Return [x, y] of the center of cell containing provided text 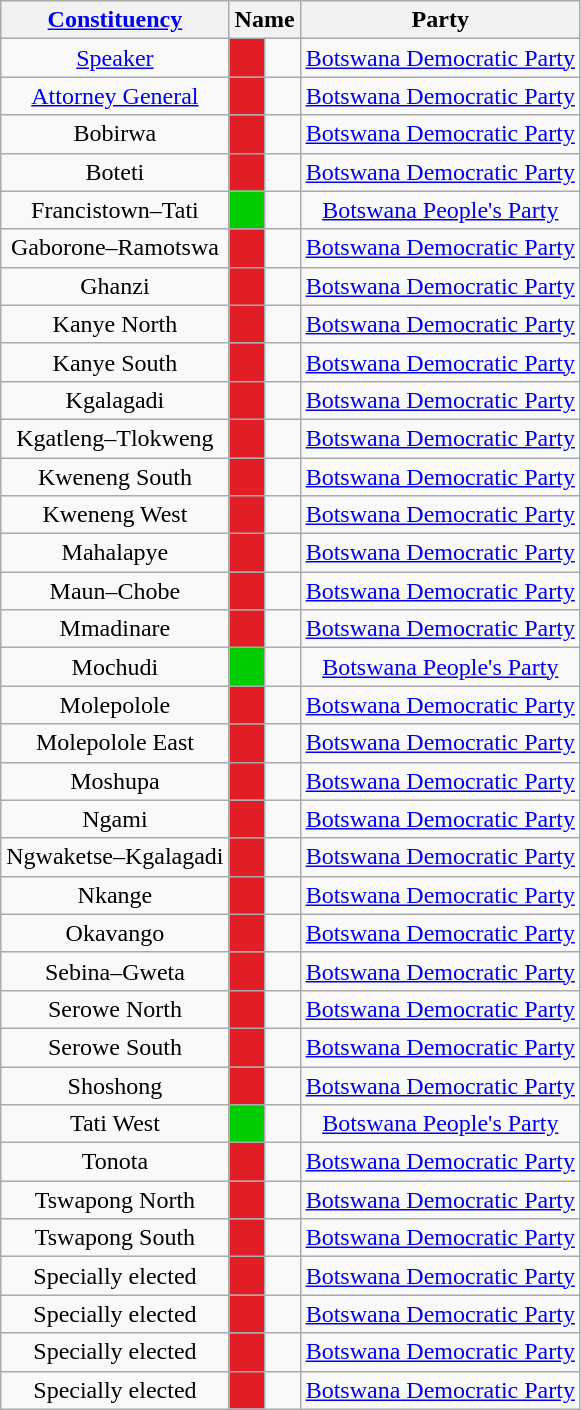
Kweneng West [115, 515]
Molepolole [115, 705]
Boteti [115, 172]
Shoshong [115, 1085]
Kanye South [115, 362]
Maun–Chobe [115, 591]
Francistown–Tati [115, 210]
Ngami [115, 819]
Moshupa [115, 781]
Constituency [115, 20]
Sebina–Gweta [115, 971]
Kweneng South [115, 477]
Party [440, 20]
Mahalapye [115, 553]
Serowe North [115, 1009]
Serowe South [115, 1047]
Gaborone–Ramotswa [115, 248]
Attorney General [115, 96]
Kanye North [115, 324]
Name [264, 20]
Kgalagadi [115, 400]
Tswapong North [115, 1200]
Mmadinare [115, 629]
Bobirwa [115, 134]
Tswapong South [115, 1238]
Okavango [115, 933]
Speaker [115, 58]
Tonota [115, 1162]
Mochudi [115, 667]
Kgatleng–Tlokweng [115, 438]
Ghanzi [115, 286]
Tati West [115, 1124]
Molepolole East [115, 743]
Ngwaketse–Kgalagadi [115, 857]
Nkange [115, 895]
